Capture the cell that displays the provided text and extract its [x, y] central coordinate. 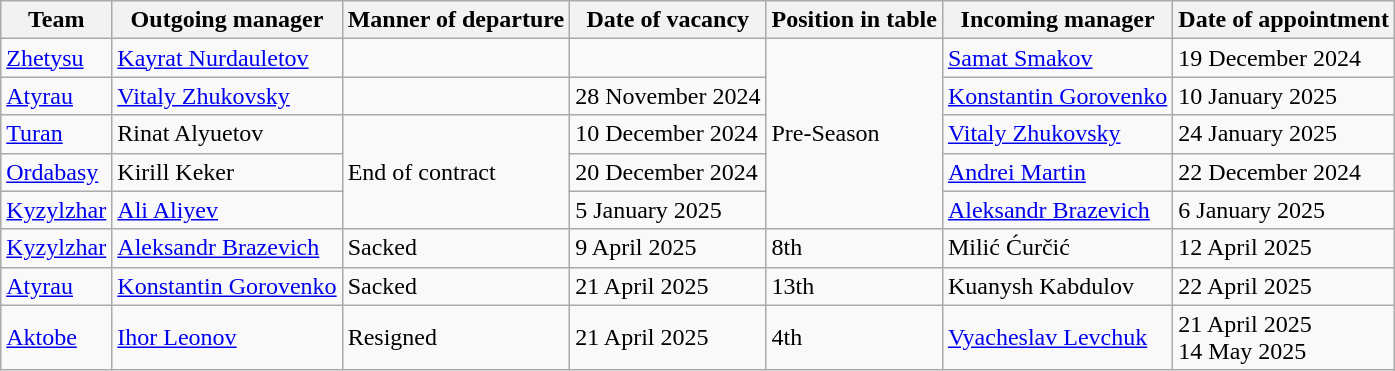
20 December 2024 [668, 172]
Kayrat Nurdauletov [227, 58]
28 November 2024 [668, 96]
5 January 2025 [668, 210]
13th [854, 286]
19 December 2024 [1284, 58]
9 April 2025 [668, 248]
Turan [56, 134]
Milić Ćurčić [1057, 248]
Ali Aliyev [227, 210]
Zhetysu [56, 58]
Kuanysh Kabdulov [1057, 286]
Outgoing manager [227, 20]
Kirill Keker [227, 172]
Date of vacancy [668, 20]
Date of appointment [1284, 20]
Ihor Leonov [227, 338]
21 April 2025 14 May 2025 [1284, 338]
Incoming manager [1057, 20]
4th [854, 338]
22 December 2024 [1284, 172]
Team [56, 20]
6 January 2025 [1284, 210]
Pre-Season [854, 134]
Position in table [854, 20]
Rinat Alyuetov [227, 134]
Samat Smakov [1057, 58]
12 April 2025 [1284, 248]
End of contract [456, 172]
Ordabasy [56, 172]
8th [854, 248]
10 January 2025 [1284, 96]
24 January 2025 [1284, 134]
Aktobe [56, 338]
22 April 2025 [1284, 286]
10 December 2024 [668, 134]
Resigned [456, 338]
Andrei Martin [1057, 172]
Manner of departure [456, 20]
Vyacheslav Levchuk [1057, 338]
